Search for the cell housing the specified text and yield its [x, y] center coordinate. 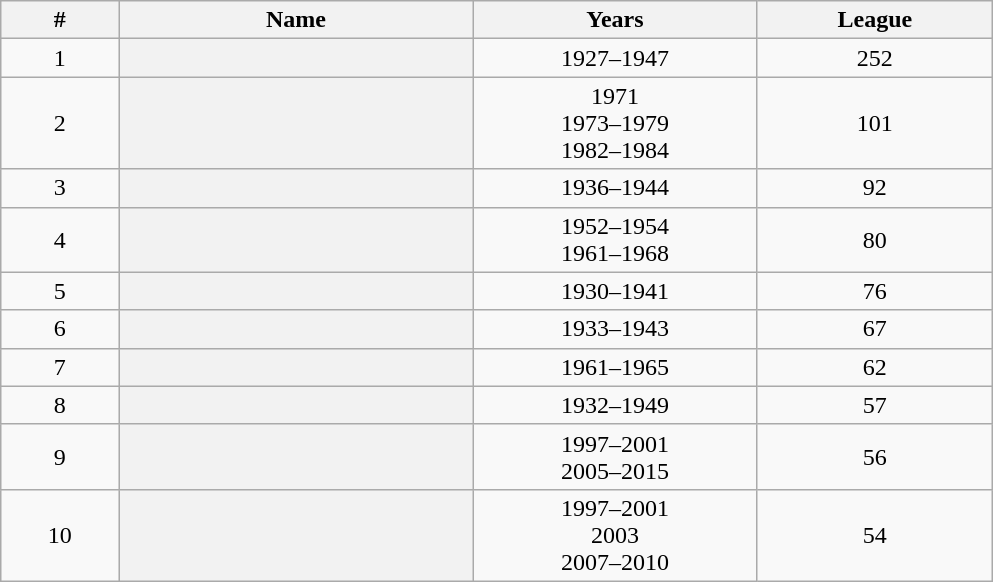
101 [875, 123]
92 [875, 188]
1997–200120032007–2010 [614, 535]
8 [60, 405]
1936–1944 [614, 188]
56 [875, 456]
Name [296, 20]
3 [60, 188]
1930–1941 [614, 291]
7 [60, 367]
1927–1947 [614, 58]
252 [875, 58]
9 [60, 456]
62 [875, 367]
10 [60, 535]
19711973–19791982–1984 [614, 123]
5 [60, 291]
Years [614, 20]
1 [60, 58]
1961–1965 [614, 367]
76 [875, 291]
1932–1949 [614, 405]
League [875, 20]
1952–19541961–1968 [614, 240]
57 [875, 405]
67 [875, 329]
2 [60, 123]
# [60, 20]
4 [60, 240]
6 [60, 329]
1933–1943 [614, 329]
1997–20012005–2015 [614, 456]
54 [875, 535]
80 [875, 240]
